Locate the cell with the specified text and output its (x, y) center coordinate. 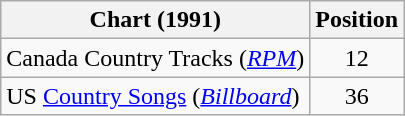
12 (357, 58)
Chart (1991) (156, 20)
Canada Country Tracks (RPM) (156, 58)
US Country Songs (Billboard) (156, 96)
36 (357, 96)
Position (357, 20)
